Provide the (x, y) coordinate of the cell's center where the given text is located.  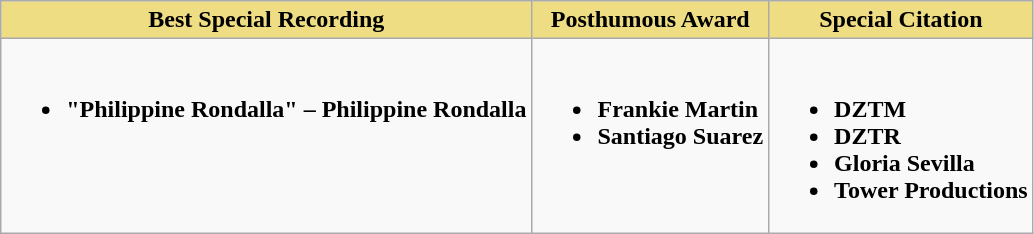
Frankie MartinSantiago Suarez (650, 136)
Best Special Recording (266, 20)
"Philippine Rondalla" – Philippine Rondalla (266, 136)
Special Citation (902, 20)
DZTMDZTRGloria SevillaTower Productions (902, 136)
Posthumous Award (650, 20)
